Determine the (X, Y) coordinate at the center of the cell enclosing the given text.  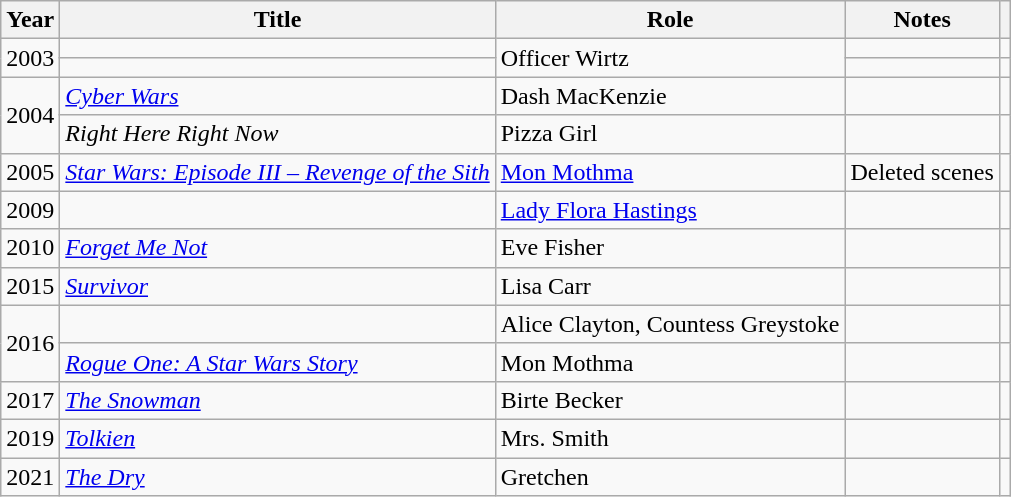
Birte Becker (670, 400)
Title (278, 20)
2016 (30, 343)
Mrs. Smith (670, 438)
Lady Flora Hastings (670, 210)
2005 (30, 172)
2003 (30, 58)
Forget Me Not (278, 248)
Deleted scenes (922, 172)
Role (670, 20)
Cyber Wars (278, 96)
Eve Fisher (670, 248)
The Dry (278, 477)
Gretchen (670, 477)
2019 (30, 438)
Rogue One: A Star Wars Story (278, 362)
2004 (30, 115)
Notes (922, 20)
Star Wars: Episode III – Revenge of the Sith (278, 172)
Survivor (278, 286)
2021 (30, 477)
Tolkien (278, 438)
2017 (30, 400)
Alice Clayton, Countess Greystoke (670, 324)
Right Here Right Now (278, 134)
Year (30, 20)
Pizza Girl (670, 134)
Officer Wirtz (670, 58)
2010 (30, 248)
The Snowman (278, 400)
Lisa Carr (670, 286)
Dash MacKenzie (670, 96)
2015 (30, 286)
2009 (30, 210)
